Determine the (x, y) coordinate at the center of the cell enclosing the given text.  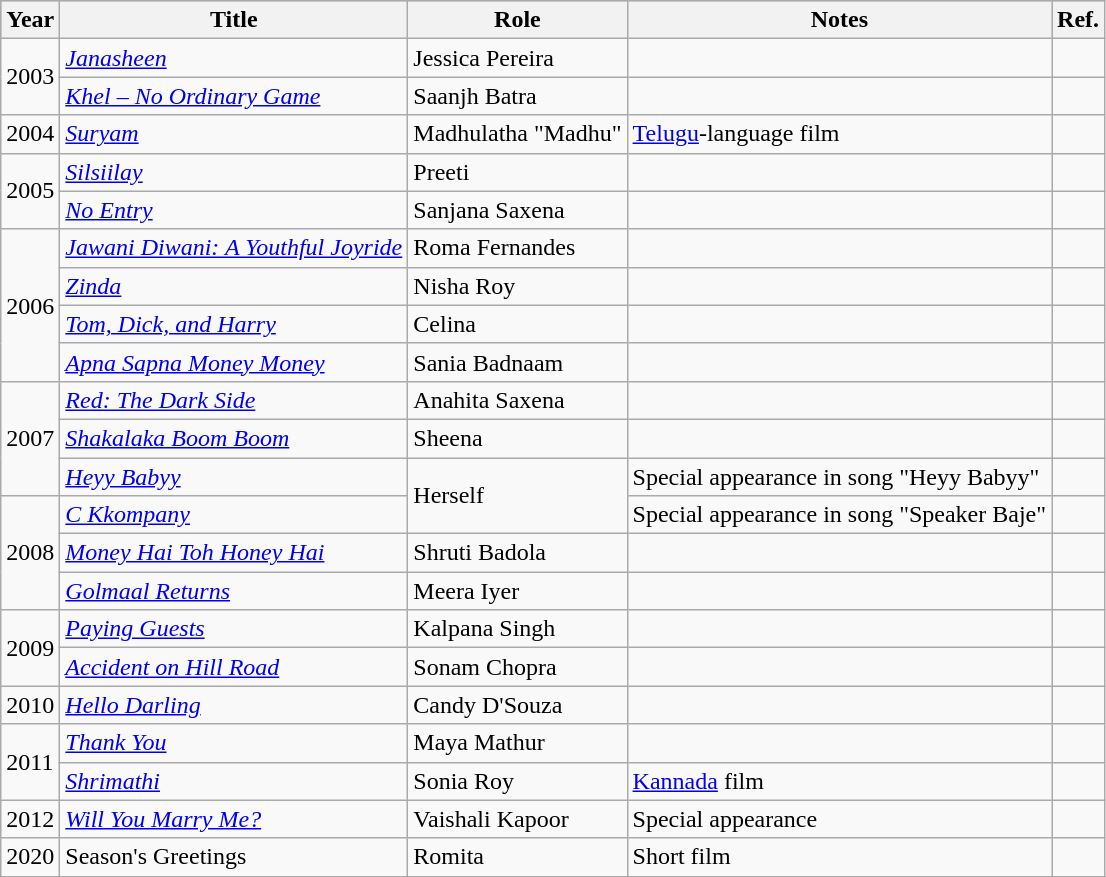
Preeti (518, 172)
Shruti Badola (518, 553)
Season's Greetings (234, 857)
Madhulatha "Madhu" (518, 134)
Jessica Pereira (518, 58)
Zinda (234, 286)
Red: The Dark Side (234, 400)
Sonam Chopra (518, 667)
Kannada film (839, 781)
2003 (30, 77)
Shakalaka Boom Boom (234, 438)
Shrimathi (234, 781)
Khel – No Ordinary Game (234, 96)
Money Hai Toh Honey Hai (234, 553)
Ref. (1078, 20)
Special appearance in song "Speaker Baje" (839, 515)
Paying Guests (234, 629)
Saanjh Batra (518, 96)
Maya Mathur (518, 743)
Janasheen (234, 58)
Title (234, 20)
Short film (839, 857)
Role (518, 20)
2011 (30, 762)
2008 (30, 553)
2010 (30, 705)
Roma Fernandes (518, 248)
Nisha Roy (518, 286)
Herself (518, 496)
Hello Darling (234, 705)
Celina (518, 324)
Romita (518, 857)
2020 (30, 857)
Special appearance in song "Heyy Babyy" (839, 477)
Year (30, 20)
2004 (30, 134)
Sanjana Saxena (518, 210)
2006 (30, 305)
Sheena (518, 438)
2009 (30, 648)
2012 (30, 819)
Jawani Diwani: A Youthful Joyride (234, 248)
Heyy Babyy (234, 477)
Sania Badnaam (518, 362)
Sonia Roy (518, 781)
No Entry (234, 210)
C Kkompany (234, 515)
Notes (839, 20)
Candy D'Souza (518, 705)
Golmaal Returns (234, 591)
Suryam (234, 134)
Silsiilay (234, 172)
Special appearance (839, 819)
Will You Marry Me? (234, 819)
Thank You (234, 743)
2007 (30, 438)
Vaishali Kapoor (518, 819)
Accident on Hill Road (234, 667)
Meera Iyer (518, 591)
Apna Sapna Money Money (234, 362)
Telugu-language film (839, 134)
2005 (30, 191)
Kalpana Singh (518, 629)
Anahita Saxena (518, 400)
Tom, Dick, and Harry (234, 324)
